Capture the cell that displays the provided text and extract its [x, y] central coordinate. 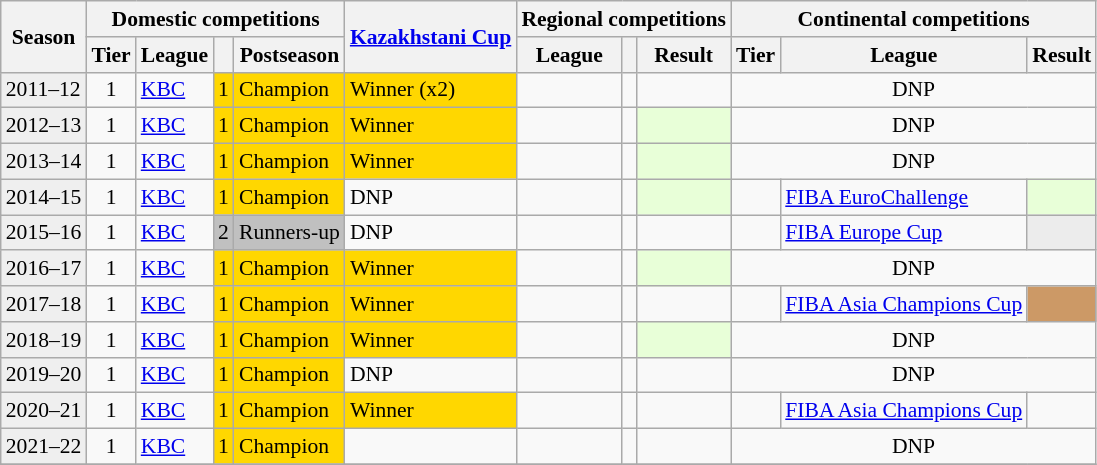
2020–21 [44, 411]
Kazakhstani Cup [430, 36]
2014–15 [44, 197]
2019–20 [44, 375]
2013–14 [44, 162]
Regional competitions [624, 19]
Runners-up [290, 233]
Postseason [290, 55]
2 [224, 233]
2011–12 [44, 90]
2015–16 [44, 233]
2021–22 [44, 447]
2018–19 [44, 340]
2012–13 [44, 126]
FIBA Europe Cup [904, 233]
Continental competitions [914, 19]
Winner (x2) [430, 90]
2016–17 [44, 269]
Domestic competitions [215, 19]
FIBA EuroChallenge [904, 197]
2017–18 [44, 304]
Season [44, 36]
